Provide the (x, y) coordinate of the cell's center where the given text is located.  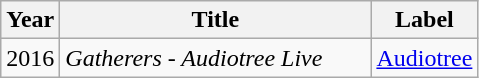
Gatherers - Audiotree Live (216, 58)
2016 (30, 58)
Label (424, 20)
Title (216, 20)
Audiotree (424, 58)
Year (30, 20)
